For the text-containing cell, return its midpoint in [X, Y] coordinate format. 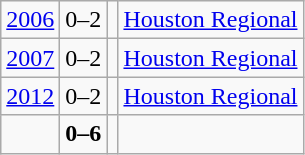
0–6 [84, 134]
2012 [30, 96]
2006 [30, 20]
2007 [30, 58]
